Pinpoint the cell where the given text exists, returning its [X, Y] midpoint coordinate. 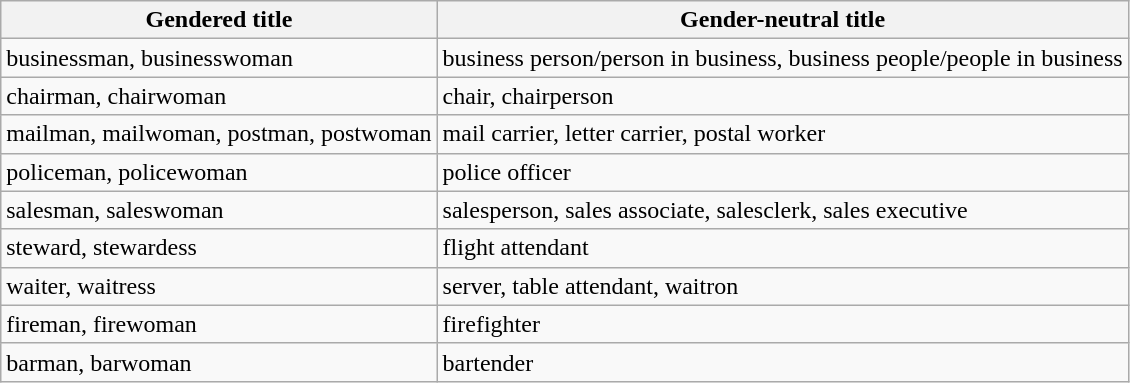
businessman, businesswoman [219, 58]
server, table attendant, waitron [782, 286]
bartender [782, 362]
policeman, policewoman [219, 172]
salesman, saleswoman [219, 210]
firefighter [782, 324]
flight attendant [782, 248]
barman, barwoman [219, 362]
mailman, mailwoman, postman, postwoman [219, 134]
steward, stewardess [219, 248]
fireman, firewoman [219, 324]
mail carrier, letter carrier, postal worker [782, 134]
Gender-neutral title [782, 20]
police officer [782, 172]
chair, chairperson [782, 96]
chairman, chairwoman [219, 96]
business person/person in business, business people/people in business [782, 58]
Gendered title [219, 20]
waiter, waitress [219, 286]
salesperson, sales associate, salesclerk, sales executive [782, 210]
